Provide the [x, y] coordinate of the cell's center where the given text is located.  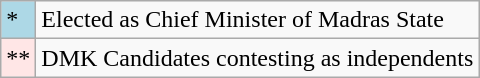
DMK Candidates contesting as independents [258, 58]
* [18, 20]
Elected as Chief Minister of Madras State [258, 20]
** [18, 58]
